Return the [x, y] coordinate for the center point of the cell that contains the specified text.  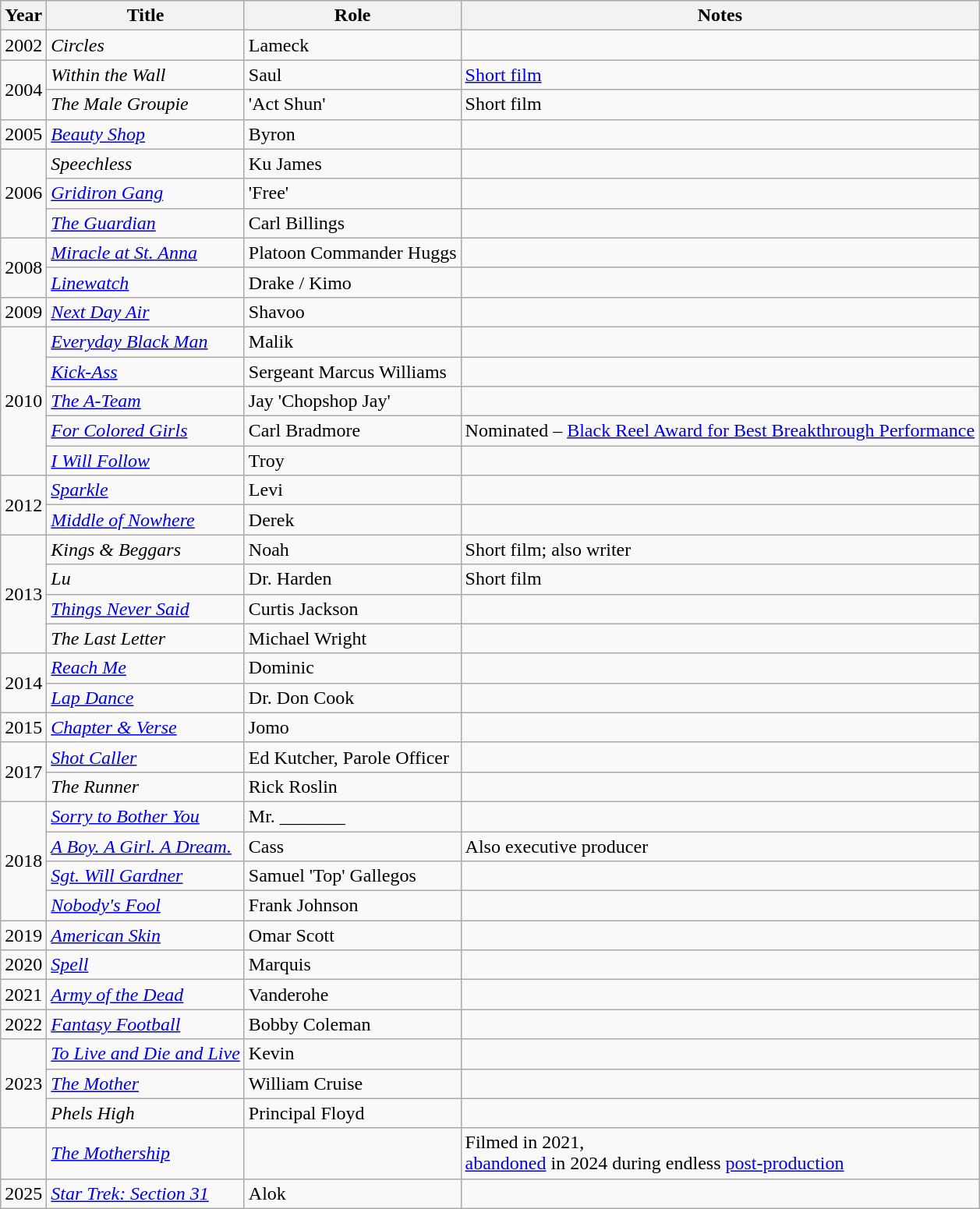
To Live and Die and Live [146, 1054]
2008 [23, 267]
2019 [23, 935]
Samuel 'Top' Gallegos [352, 876]
2010 [23, 401]
Jomo [352, 727]
Carl Billings [352, 223]
Lap Dance [146, 698]
For Colored Girls [146, 431]
Levi [352, 490]
The Male Groupie [146, 104]
Principal Floyd [352, 1113]
Ed Kutcher, Parole Officer [352, 757]
Star Trek: Section 31 [146, 1193]
Chapter & Verse [146, 727]
Beauty Shop [146, 134]
The Guardian [146, 223]
Vanderohe [352, 995]
Alok [352, 1193]
Fantasy Football [146, 1024]
The Last Letter [146, 638]
Shavoo [352, 312]
Dr. Don Cook [352, 698]
Rick Roslin [352, 787]
2023 [23, 1084]
Sparkle [146, 490]
Title [146, 16]
Miracle at St. Anna [146, 253]
Lameck [352, 45]
Things Never Said [146, 609]
Noah [352, 550]
Drake / Kimo [352, 282]
Within the Wall [146, 75]
Curtis Jackson [352, 609]
Omar Scott [352, 935]
The A-Team [146, 401]
2017 [23, 772]
Next Day Air [146, 312]
Army of the Dead [146, 995]
Frank Johnson [352, 906]
2020 [23, 965]
Kick-Ass [146, 372]
Cass [352, 846]
Byron [352, 134]
2002 [23, 45]
Dominic [352, 668]
Kevin [352, 1054]
2012 [23, 505]
Everyday Black Man [146, 341]
Circles [146, 45]
Role [352, 16]
I Will Follow [146, 461]
Speechless [146, 164]
Marquis [352, 965]
Sorry to Bother You [146, 816]
Spell [146, 965]
'Free' [352, 193]
Malik [352, 341]
Also executive producer [720, 846]
Nobody's Fool [146, 906]
Gridiron Gang [146, 193]
Jay 'Chopshop Jay' [352, 401]
Derek [352, 520]
Carl Bradmore [352, 431]
Short film; also writer [720, 550]
Filmed in 2021,abandoned in 2024 during endless post-production [720, 1154]
Troy [352, 461]
William Cruise [352, 1084]
2004 [23, 90]
2005 [23, 134]
Linewatch [146, 282]
Nominated – Black Reel Award for Best Breakthrough Performance [720, 431]
Notes [720, 16]
Saul [352, 75]
2009 [23, 312]
The Runner [146, 787]
The Mother [146, 1084]
2018 [23, 861]
Lu [146, 579]
2006 [23, 193]
Kings & Beggars [146, 550]
'Act Shun' [352, 104]
2014 [23, 683]
Dr. Harden [352, 579]
American Skin [146, 935]
Sgt. Will Gardner [146, 876]
The Mothership [146, 1154]
Mr. _______ [352, 816]
Year [23, 16]
2021 [23, 995]
2013 [23, 594]
Sergeant Marcus Williams [352, 372]
Shot Caller [146, 757]
Reach Me [146, 668]
2015 [23, 727]
Bobby Coleman [352, 1024]
Phels High [146, 1113]
Middle of Nowhere [146, 520]
Ku James [352, 164]
2025 [23, 1193]
Michael Wright [352, 638]
2022 [23, 1024]
Platoon Commander Huggs [352, 253]
A Boy. A Girl. A Dream. [146, 846]
